Search for the cell housing the specified text and yield its [X, Y] center coordinate. 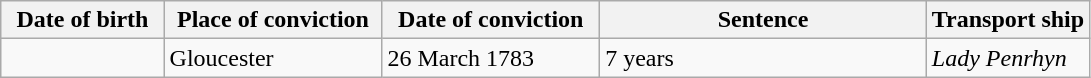
26 March 1783 [491, 58]
Date of birth [82, 20]
Gloucester [273, 58]
Transport ship [1008, 20]
Sentence [764, 20]
Place of conviction [273, 20]
7 years [764, 58]
Lady Penrhyn [1008, 58]
Date of conviction [491, 20]
